From the cell containing the given text, extract its center point as [x, y] coordinate. 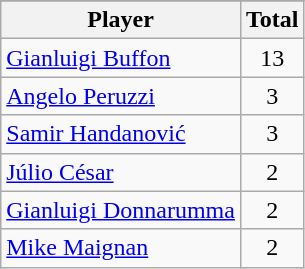
Gianluigi Donnarumma [121, 210]
Samir Handanović [121, 134]
Total [272, 20]
Mike Maignan [121, 248]
Player [121, 20]
13 [272, 58]
Angelo Peruzzi [121, 96]
Júlio César [121, 172]
Gianluigi Buffon [121, 58]
